For the text-containing cell, return its midpoint in (x, y) coordinate format. 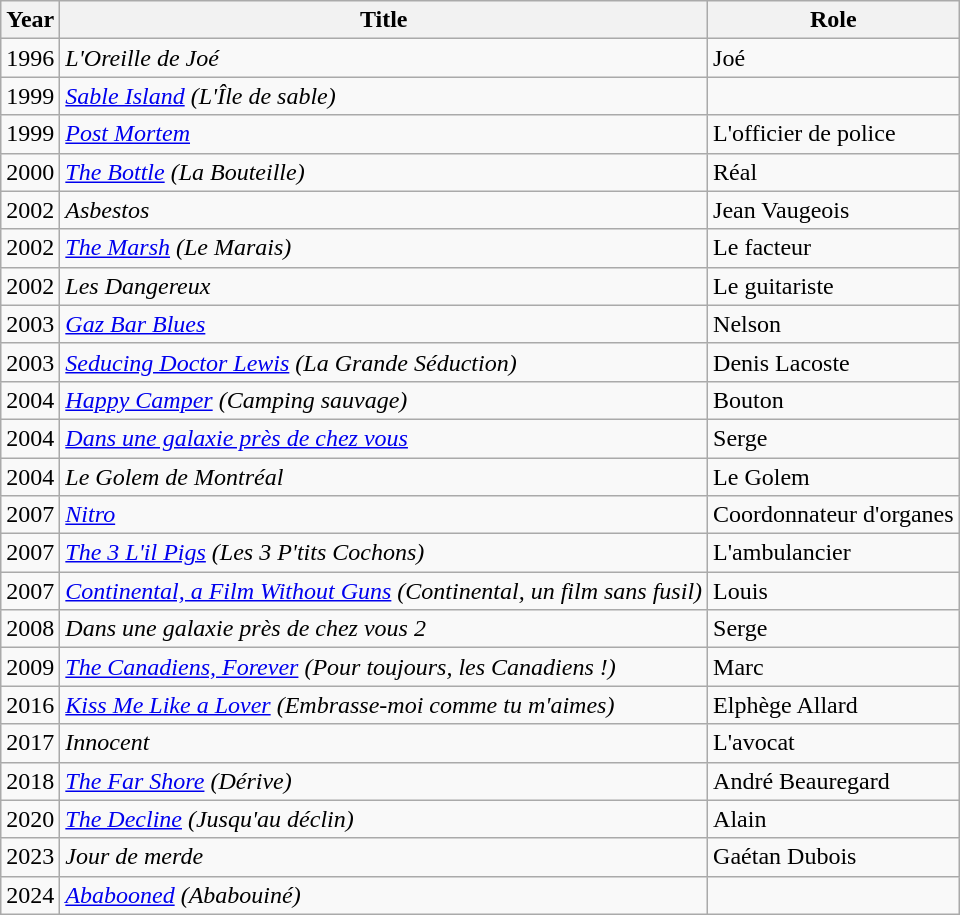
Ababooned (Ababouiné) (384, 895)
Le Golem de Montréal (384, 477)
Continental, a Film Without Guns (Continental, un film sans fusil) (384, 591)
Dans une galaxie près de chez vous 2 (384, 629)
1996 (30, 58)
Seducing Doctor Lewis (La Grande Séduction) (384, 362)
L'ambulancier (834, 553)
Le facteur (834, 248)
2024 (30, 895)
The Bottle (La Bouteille) (384, 172)
2016 (30, 705)
2017 (30, 743)
Happy Camper (Camping sauvage) (384, 400)
The Far Shore (Dérive) (384, 781)
Year (30, 20)
Elphège Allard (834, 705)
Title (384, 20)
2018 (30, 781)
2009 (30, 667)
Le Golem (834, 477)
Gaétan Dubois (834, 857)
Jour de merde (384, 857)
2023 (30, 857)
Post Mortem (384, 134)
Les Dangereux (384, 286)
2008 (30, 629)
Nitro (384, 515)
L'Oreille de Joé (384, 58)
2000 (30, 172)
The Canadiens, Forever (Pour toujours, les Canadiens !) (384, 667)
2020 (30, 819)
Marc (834, 667)
Innocent (384, 743)
Alain (834, 819)
The Marsh (Le Marais) (384, 248)
The 3 L'il Pigs (Les 3 P'tits Cochons) (384, 553)
Sable Island (L'Île de sable) (384, 96)
Dans une galaxie près de chez vous (384, 438)
Joé (834, 58)
Role (834, 20)
The Decline (Jusqu'au déclin) (384, 819)
Bouton (834, 400)
Louis (834, 591)
Asbestos (384, 210)
Réal (834, 172)
Le guitariste (834, 286)
André Beauregard (834, 781)
Denis Lacoste (834, 362)
Nelson (834, 324)
Jean Vaugeois (834, 210)
L'avocat (834, 743)
Kiss Me Like a Lover (Embrasse-moi comme tu m'aimes) (384, 705)
Gaz Bar Blues (384, 324)
Coordonnateur d'organes (834, 515)
L'officier de police (834, 134)
